Detect which cell encompasses the target text, then output its (x, y) center coordinate. 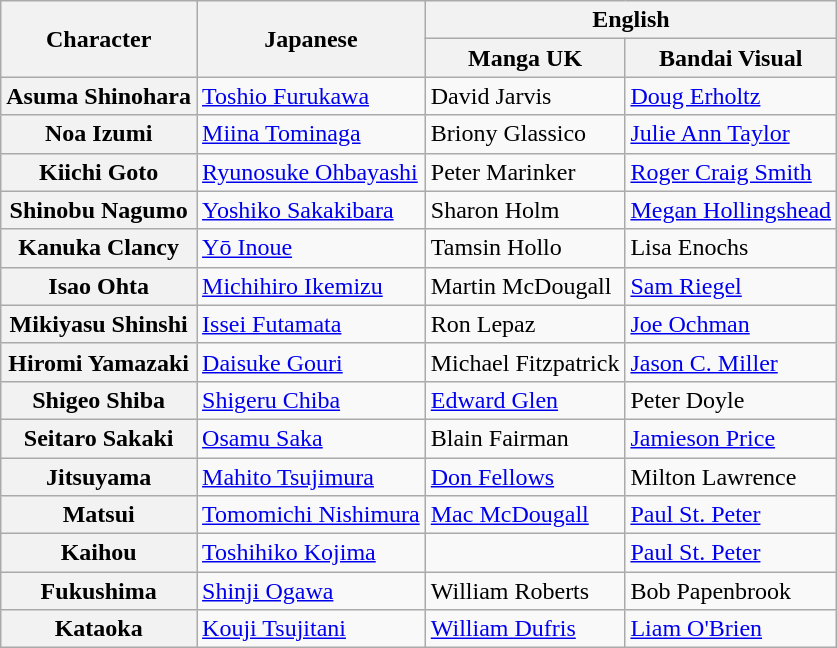
Mac McDougall (525, 515)
Blain Fairman (525, 438)
Osamu Saka (312, 438)
Kiichi Goto (99, 172)
Matsui (99, 515)
Liam O'Brien (731, 629)
Shigeru Chiba (312, 400)
Japanese (312, 39)
Manga UK (525, 58)
Roger Craig Smith (731, 172)
Shinji Ogawa (312, 591)
Issei Futamata (312, 324)
Peter Marinker (525, 172)
Kouji Tsujitani (312, 629)
Daisuke Gouri (312, 362)
Tomomichi Nishimura (312, 515)
Character (99, 39)
Noa Izumi (99, 134)
Doug Erholtz (731, 96)
Hiromi Yamazaki (99, 362)
Toshio Furukawa (312, 96)
Ryunosuke Ohbayashi (312, 172)
Jamieson Price (731, 438)
Yoshiko Sakakibara (312, 210)
Joe Ochman (731, 324)
Kaihou (99, 553)
William Roberts (525, 591)
Toshihiko Kojima (312, 553)
Peter Doyle (731, 400)
Martin McDougall (525, 286)
Bob Papenbrook (731, 591)
Megan Hollingshead (731, 210)
Kataoka (99, 629)
David Jarvis (525, 96)
Mahito Tsujimura (312, 477)
Ron Lepaz (525, 324)
Miina Tominaga (312, 134)
Don Fellows (525, 477)
Edward Glen (525, 400)
Jason C. Miller (731, 362)
William Dufris (525, 629)
Seitaro Sakaki (99, 438)
Isao Ohta (99, 286)
Briony Glassico (525, 134)
Jitsuyama (99, 477)
Asuma Shinohara (99, 96)
Fukushima (99, 591)
Milton Lawrence (731, 477)
Tamsin Hollo (525, 248)
Kanuka Clancy (99, 248)
Sam Riegel (731, 286)
Lisa Enochs (731, 248)
Bandai Visual (731, 58)
Yō Inoue (312, 248)
Shinobu Nagumo (99, 210)
English (630, 20)
Julie Ann Taylor (731, 134)
Shigeo Shiba (99, 400)
Sharon Holm (525, 210)
Michael Fitzpatrick (525, 362)
Michihiro Ikemizu (312, 286)
Mikiyasu Shinshi (99, 324)
